Pinpoint the cell where the given text exists, returning its [X, Y] midpoint coordinate. 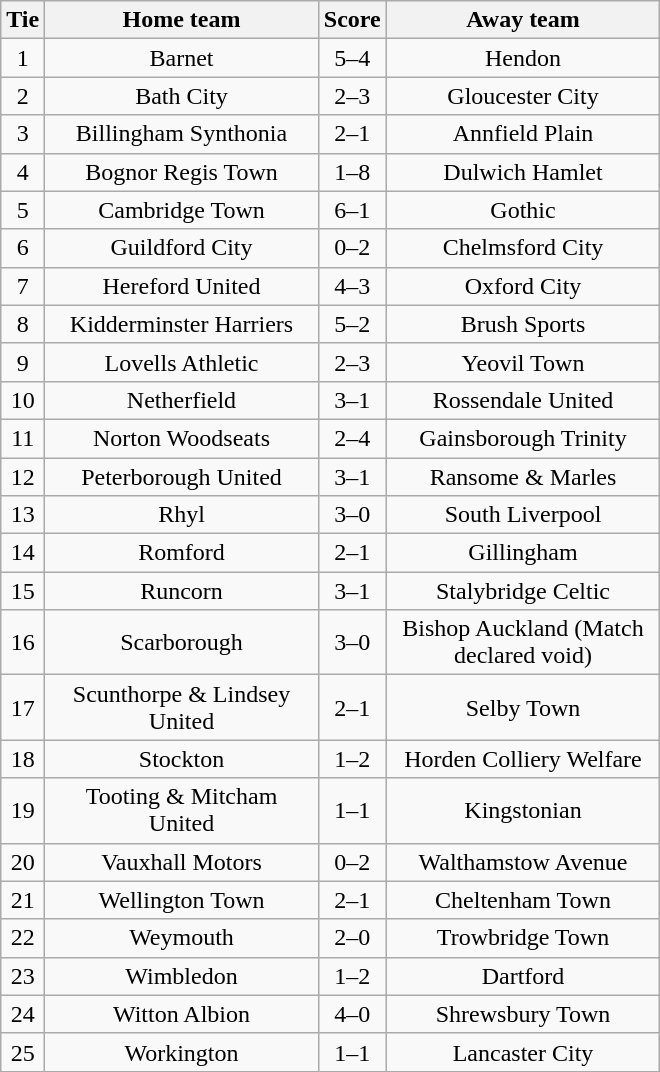
Shrewsbury Town [523, 1014]
Dulwich Hamlet [523, 172]
15 [23, 591]
Kidderminster Harriers [182, 324]
18 [23, 759]
23 [23, 976]
14 [23, 553]
South Liverpool [523, 515]
Vauxhall Motors [182, 862]
Lancaster City [523, 1052]
Bath City [182, 96]
Stockton [182, 759]
Cambridge Town [182, 210]
Norton Woodseats [182, 438]
Chelmsford City [523, 248]
Hereford United [182, 286]
Oxford City [523, 286]
Home team [182, 20]
22 [23, 938]
19 [23, 810]
5–2 [352, 324]
25 [23, 1052]
21 [23, 900]
Billingham Synthonia [182, 134]
Lovells Athletic [182, 362]
Score [352, 20]
Guildford City [182, 248]
12 [23, 477]
Netherfield [182, 400]
6 [23, 248]
Barnet [182, 58]
Cheltenham Town [523, 900]
11 [23, 438]
3 [23, 134]
Stalybridge Celtic [523, 591]
Bognor Regis Town [182, 172]
4 [23, 172]
5–4 [352, 58]
10 [23, 400]
Tooting & Mitcham United [182, 810]
16 [23, 642]
Hendon [523, 58]
7 [23, 286]
Rossendale United [523, 400]
Rhyl [182, 515]
Dartford [523, 976]
Horden Colliery Welfare [523, 759]
24 [23, 1014]
Brush Sports [523, 324]
Away team [523, 20]
Kingstonian [523, 810]
Gainsborough Trinity [523, 438]
Gillingham [523, 553]
Ransome & Marles [523, 477]
2–4 [352, 438]
Gloucester City [523, 96]
5 [23, 210]
1 [23, 58]
Selby Town [523, 708]
2–0 [352, 938]
2 [23, 96]
Runcorn [182, 591]
Romford [182, 553]
4–0 [352, 1014]
8 [23, 324]
Weymouth [182, 938]
Wellington Town [182, 900]
9 [23, 362]
Trowbridge Town [523, 938]
Witton Albion [182, 1014]
Workington [182, 1052]
Peterborough United [182, 477]
Gothic [523, 210]
Bishop Auckland (Match declared void) [523, 642]
Walthamstow Avenue [523, 862]
Yeovil Town [523, 362]
Tie [23, 20]
6–1 [352, 210]
Scunthorpe & Lindsey United [182, 708]
Wimbledon [182, 976]
4–3 [352, 286]
17 [23, 708]
Scarborough [182, 642]
20 [23, 862]
Annfield Plain [523, 134]
13 [23, 515]
1–8 [352, 172]
